Find where the given text appears and provide that cell's center as [X, Y] coordinate. 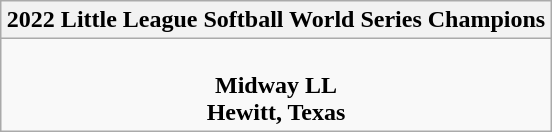
2022 Little League Softball World Series Champions [276, 20]
Midway LLHewitt, Texas [276, 85]
